Output the (x, y) coordinate of the center of the cell containing the given text.  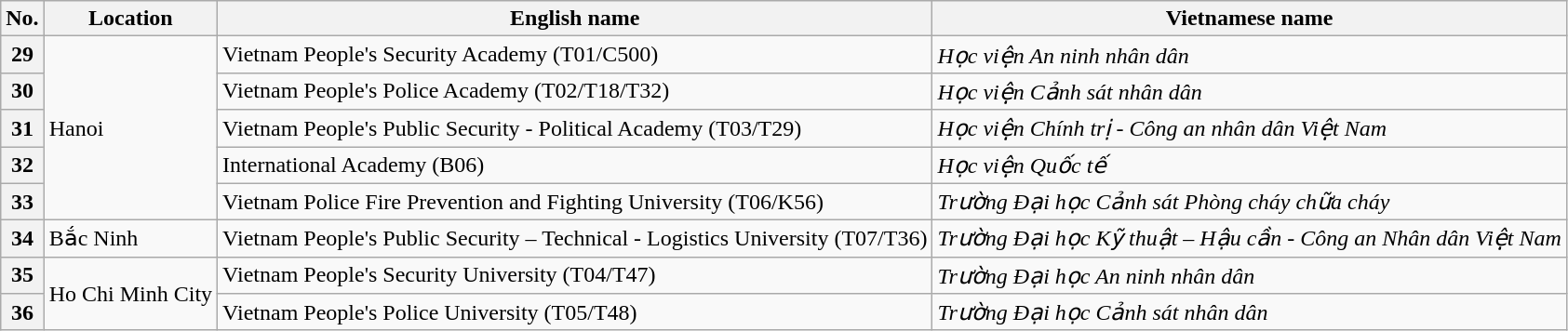
30 (22, 91)
Ho Chi Minh City (130, 294)
Trường Đại học Cảnh sát Phòng cháy chữa cháy (1249, 202)
Học viện Quốc tế (1249, 165)
Vietnam People's Police Academy (T02/T18/T32) (575, 91)
Vietnam People's Police University (T05/T48) (575, 312)
36 (22, 312)
Trường Đại học Kỹ thuật – Hậu cần - Công an Nhân dân Việt Nam (1249, 239)
English name (575, 19)
Vietnam People's Public Security – Technical - Logistics University (T07/T36) (575, 239)
Học viện Chính trị - Công an nhân dân Việt Nam (1249, 128)
31 (22, 128)
Hanoi (130, 128)
Học viện Cảnh sát nhân dân (1249, 91)
Trường Đại học Cảnh sát nhân dân (1249, 312)
International Academy (B06) (575, 165)
Vietnamese name (1249, 19)
No. (22, 19)
34 (22, 239)
Vietnam People's Security University (T04/T47) (575, 275)
32 (22, 165)
Học viện An ninh nhân dân (1249, 55)
Trường Đại học An ninh nhân dân (1249, 275)
Vietnam Police Fire Prevention and Fighting University (T06/K56) (575, 202)
33 (22, 202)
Vietnam People's Security Academy (T01/C500) (575, 55)
Bắc Ninh (130, 239)
Location (130, 19)
Vietnam People's Public Security - Political Academy (T03/T29) (575, 128)
29 (22, 55)
35 (22, 275)
